Extract the (X, Y) coordinate from the center of the cell holding the provided text.  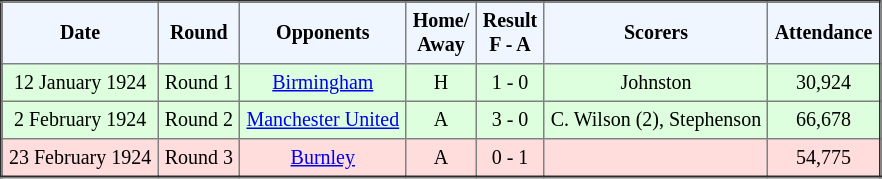
12 January 1924 (80, 83)
Birmingham (323, 83)
Johnston (656, 83)
C. Wilson (2), Stephenson (656, 120)
Round 1 (199, 83)
2 February 1924 (80, 120)
Attendance (824, 33)
3 - 0 (510, 120)
Round (199, 33)
23 February 1924 (80, 158)
ResultF - A (510, 33)
Scorers (656, 33)
Date (80, 33)
Round 3 (199, 158)
54,775 (824, 158)
Opponents (323, 33)
30,924 (824, 83)
1 - 0 (510, 83)
Round 2 (199, 120)
66,678 (824, 120)
Manchester United (323, 120)
Burnley (323, 158)
0 - 1 (510, 158)
Home/Away (441, 33)
H (441, 83)
